Identify which cell holds the provided text, then report its (X, Y) central coordinate. 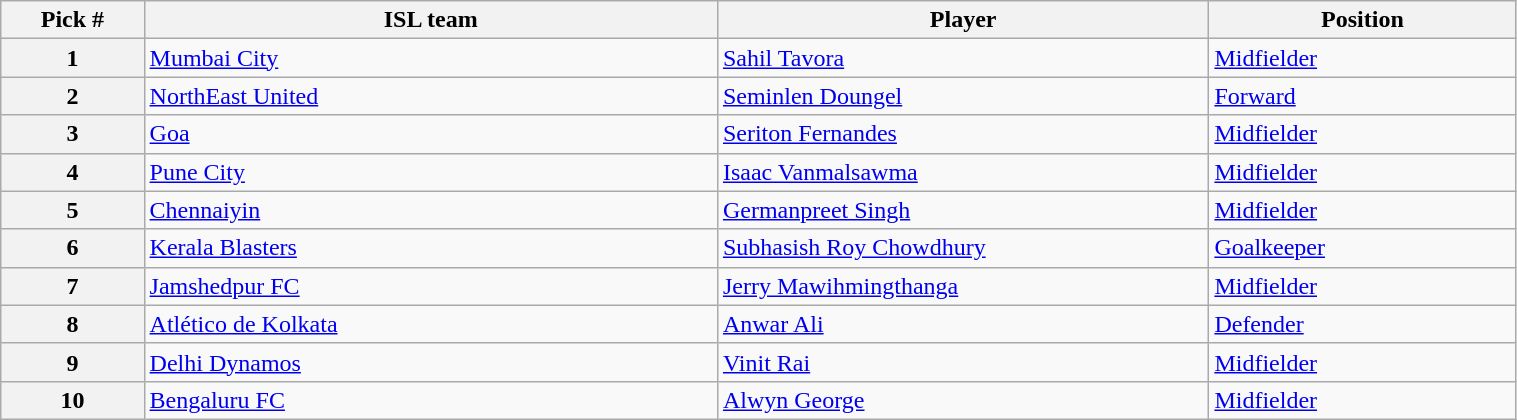
Atlético de Kolkata (430, 324)
Jerry Mawihmingthanga (962, 286)
Chennaiyin (430, 210)
Vinit Rai (962, 362)
8 (72, 324)
Position (1362, 20)
Alwyn George (962, 400)
Subhasish Roy Chowdhury (962, 248)
1 (72, 58)
Germanpreet Singh (962, 210)
Delhi Dynamos (430, 362)
5 (72, 210)
Jamshedpur FC (430, 286)
10 (72, 400)
4 (72, 172)
Defender (1362, 324)
6 (72, 248)
ISL team (430, 20)
NorthEast United (430, 96)
Player (962, 20)
Forward (1362, 96)
Isaac Vanmalsawma (962, 172)
Bengaluru FC (430, 400)
Sahil Tavora (962, 58)
Seminlen Doungel (962, 96)
Pune City (430, 172)
Anwar Ali (962, 324)
3 (72, 134)
Kerala Blasters (430, 248)
Seriton Fernandes (962, 134)
2 (72, 96)
Goa (430, 134)
Goalkeeper (1362, 248)
Mumbai City (430, 58)
9 (72, 362)
Pick # (72, 20)
7 (72, 286)
